From the cell containing the given text, extract its center point as (X, Y) coordinate. 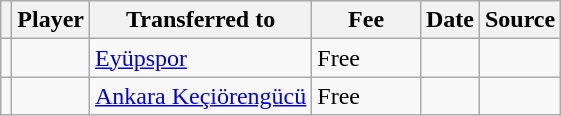
Fee (366, 20)
Date (450, 20)
Eyüpspor (201, 58)
Source (520, 20)
Transferred to (201, 20)
Ankara Keçiörengücü (201, 96)
Player (51, 20)
